Extract the [x, y] coordinate from the center of the cell holding the provided text.  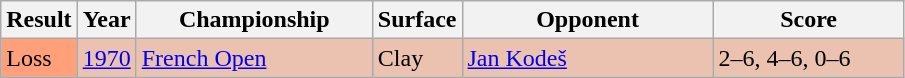
Result [39, 20]
Year [106, 20]
Clay [417, 58]
Championship [254, 20]
Opponent [588, 20]
Surface [417, 20]
French Open [254, 58]
1970 [106, 58]
2–6, 4–6, 0–6 [808, 58]
Score [808, 20]
Loss [39, 58]
Jan Kodeš [588, 58]
